Detect which cell encompasses the target text, then output its [X, Y] center coordinate. 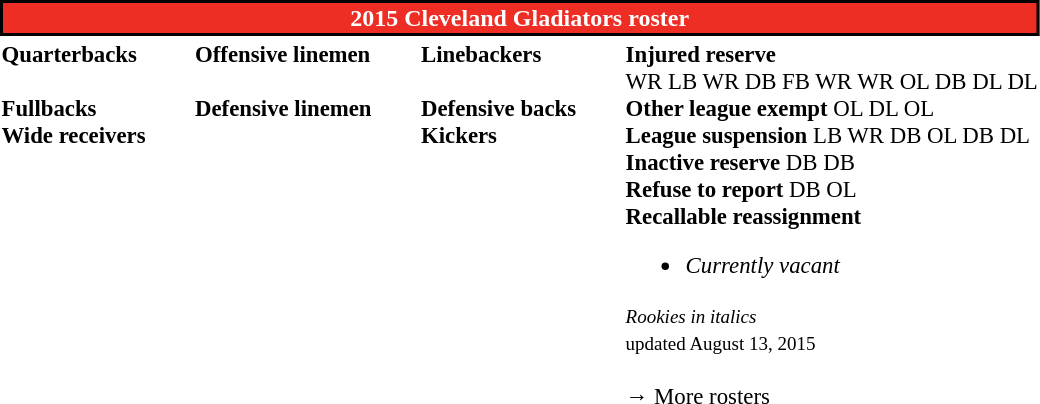
2015 Cleveland Gladiators roster [520, 18]
